Pinpoint the cell where the given text exists, returning its (X, Y) midpoint coordinate. 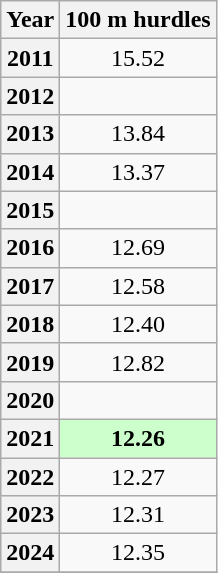
2022 (30, 477)
12.40 (138, 324)
2015 (30, 210)
12.58 (138, 286)
100 m hurdles (138, 20)
2018 (30, 324)
2014 (30, 172)
2012 (30, 96)
2011 (30, 58)
2017 (30, 286)
2020 (30, 400)
12.35 (138, 553)
13.84 (138, 134)
2021 (30, 438)
2023 (30, 515)
2024 (30, 553)
15.52 (138, 58)
13.37 (138, 172)
Year (30, 20)
2019 (30, 362)
12.26 (138, 438)
12.69 (138, 248)
12.31 (138, 515)
12.27 (138, 477)
2013 (30, 134)
12.82 (138, 362)
2016 (30, 248)
